Identify which cell holds the provided text, then report its [X, Y] central coordinate. 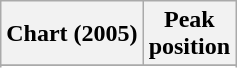
Chart (2005) [72, 34]
Peakposition [189, 34]
